From the cell containing the given text, extract its center point as (X, Y) coordinate. 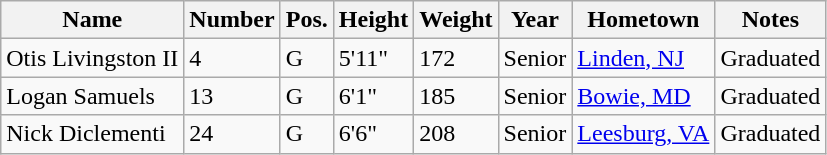
Hometown (644, 20)
172 (456, 58)
Height (373, 20)
Name (92, 20)
Year (535, 20)
208 (456, 134)
Bowie, MD (644, 96)
24 (232, 134)
5'11" (373, 58)
Linden, NJ (644, 58)
13 (232, 96)
Pos. (306, 20)
6'1" (373, 96)
6'6" (373, 134)
Leesburg, VA (644, 134)
Logan Samuels (92, 96)
185 (456, 96)
Notes (770, 20)
Otis Livingston II (92, 58)
4 (232, 58)
Nick Diclementi (92, 134)
Weight (456, 20)
Number (232, 20)
